Scan for the cell matching the given text and deliver its [x, y] coordinate at center. 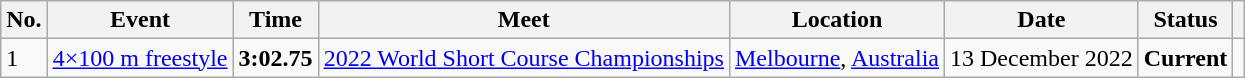
No. [24, 20]
3:02.75 [276, 58]
4×100 m freestyle [140, 58]
Date [1042, 20]
2022 World Short Course Championships [524, 58]
Meet [524, 20]
13 December 2022 [1042, 58]
Melbourne, Australia [836, 58]
Time [276, 20]
Status [1186, 20]
1 [24, 58]
Event [140, 20]
Location [836, 20]
Current [1186, 58]
